Scan for the cell matching the given text and deliver its (x, y) coordinate at center. 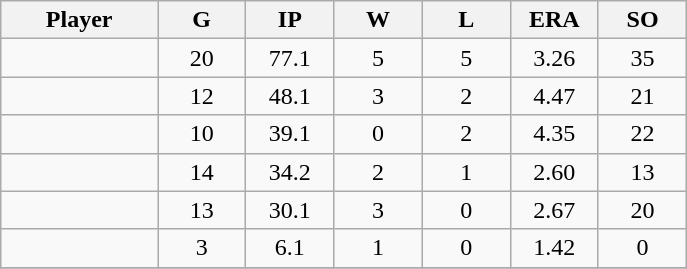
10 (202, 134)
Player (80, 20)
48.1 (290, 96)
IP (290, 20)
6.1 (290, 248)
3.26 (554, 58)
SO (642, 20)
34.2 (290, 172)
14 (202, 172)
30.1 (290, 210)
22 (642, 134)
35 (642, 58)
L (466, 20)
39.1 (290, 134)
1.42 (554, 248)
G (202, 20)
W (378, 20)
77.1 (290, 58)
ERA (554, 20)
4.35 (554, 134)
2.60 (554, 172)
2.67 (554, 210)
12 (202, 96)
4.47 (554, 96)
21 (642, 96)
